Identify which cell holds the provided text, then report its (x, y) central coordinate. 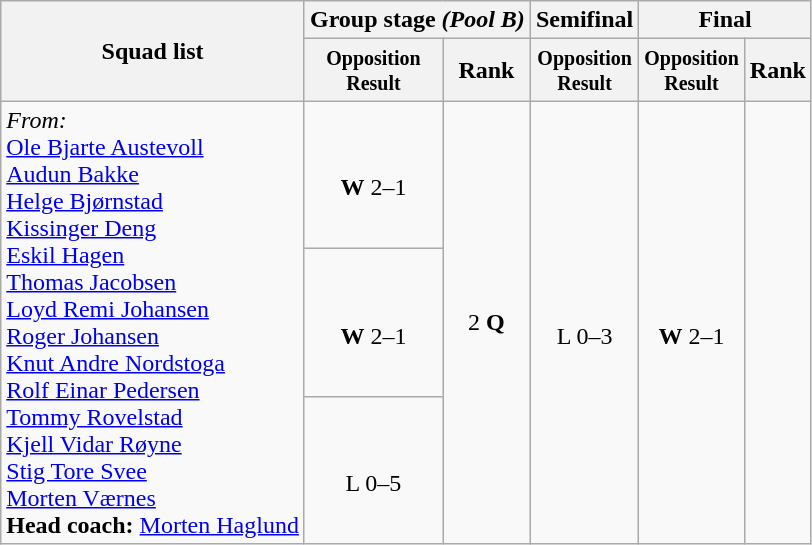
Semifinal (584, 20)
Group stage (Pool B) (417, 20)
L 0–5 (373, 470)
Squad list (153, 51)
L 0–3 (584, 322)
2 Q (487, 322)
Final (726, 20)
